Search for the cell housing the specified text and yield its [x, y] center coordinate. 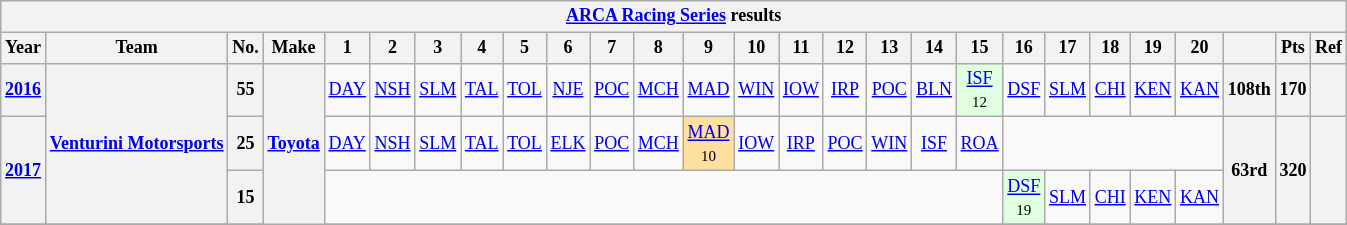
9 [708, 48]
25 [246, 144]
170 [1293, 90]
Toyota [294, 144]
BLN [934, 90]
6 [568, 48]
ISF [934, 144]
Year [24, 48]
Team [136, 48]
DSF [1024, 90]
ELK [568, 144]
13 [890, 48]
55 [246, 90]
ROA [980, 144]
ISF12 [980, 90]
3 [438, 48]
No. [246, 48]
320 [1293, 170]
Make [294, 48]
5 [524, 48]
63rd [1249, 170]
1 [347, 48]
Venturini Motorsports [136, 144]
11 [802, 48]
12 [845, 48]
10 [756, 48]
7 [612, 48]
NJE [568, 90]
MAD [708, 90]
2017 [24, 170]
Ref [1329, 48]
17 [1068, 48]
MAD10 [708, 144]
DSF19 [1024, 197]
4 [482, 48]
19 [1153, 48]
20 [1200, 48]
8 [658, 48]
14 [934, 48]
2 [392, 48]
ARCA Racing Series results [674, 16]
Pts [1293, 48]
16 [1024, 48]
2016 [24, 90]
108th [1249, 90]
18 [1110, 48]
